Detect which cell encompasses the target text, then output its (X, Y) center coordinate. 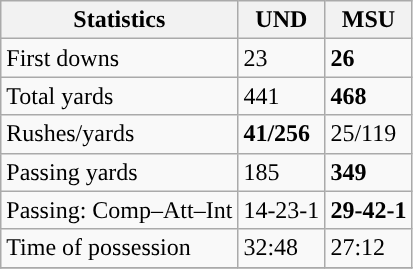
First downs (120, 58)
UND (282, 20)
Total yards (120, 96)
29-42-1 (368, 210)
41/256 (282, 134)
468 (368, 96)
Passing: Comp–Att–Int (120, 210)
25/119 (368, 134)
32:48 (282, 248)
23 (282, 58)
14-23-1 (282, 210)
26 (368, 58)
MSU (368, 20)
185 (282, 172)
Statistics (120, 20)
Rushes/yards (120, 134)
Passing yards (120, 172)
349 (368, 172)
441 (282, 96)
Time of possession (120, 248)
27:12 (368, 248)
